Output the (x, y) coordinate of the center of the cell containing the given text.  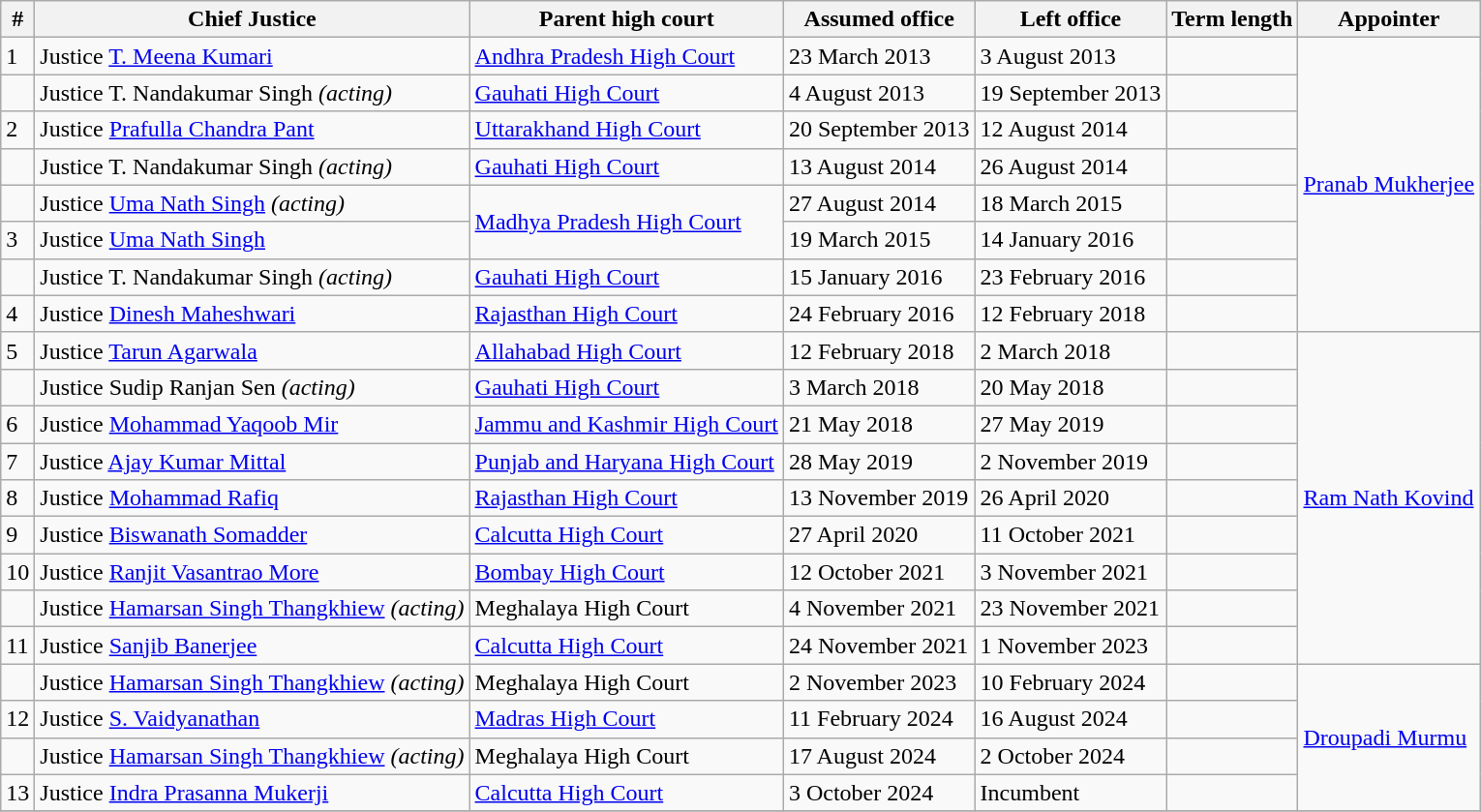
Jammu and Kashmir High Court (626, 424)
21 May 2018 (879, 424)
23 November 2021 (1071, 609)
2 (17, 130)
11 (17, 646)
26 April 2020 (1071, 498)
Justice Sudip Ranjan Sen (acting) (252, 387)
16 August 2024 (1071, 719)
4 (17, 314)
1 November 2023 (1071, 646)
Allahabad High Court (626, 350)
10 February 2024 (1071, 682)
13 (17, 793)
18 March 2015 (1071, 203)
12 October 2021 (879, 572)
20 September 2013 (879, 130)
26 August 2014 (1071, 166)
Justice Mohammad Yaqoob Mir (252, 424)
Justice Uma Nath Singh (acting) (252, 203)
Parent high court (626, 19)
27 August 2014 (879, 203)
Justice T. Meena Kumari (252, 56)
Justice Dinesh Maheshwari (252, 314)
3 October 2024 (879, 793)
4 August 2013 (879, 93)
23 February 2016 (1071, 277)
7 (17, 462)
Left office (1071, 19)
Madras High Court (626, 719)
Appointer (1389, 19)
11 February 2024 (879, 719)
Punjab and Haryana High Court (626, 462)
Ram Nath Kovind (1389, 497)
12 August 2014 (1071, 130)
Assumed office (879, 19)
Droupadi Murmu (1389, 737)
Justice Tarun Agarwala (252, 350)
Pranab Mukherjee (1389, 185)
10 (17, 572)
Term length (1232, 19)
Justice Ranjit Vasantrao More (252, 572)
3 August 2013 (1071, 56)
Madhya Pradesh High Court (626, 222)
4 November 2021 (879, 609)
15 January 2016 (879, 277)
17 August 2024 (879, 756)
11 October 2021 (1071, 535)
19 September 2013 (1071, 93)
Justice Mohammad Rafiq (252, 498)
27 April 2020 (879, 535)
Justice Ajay Kumar Mittal (252, 462)
Justice S. Vaidyanathan (252, 719)
12 (17, 719)
Justice Sanjib Banerjee (252, 646)
Uttarakhand High Court (626, 130)
6 (17, 424)
2 October 2024 (1071, 756)
3 March 2018 (879, 387)
2 March 2018 (1071, 350)
Andhra Pradesh High Court (626, 56)
Incumbent (1071, 793)
23 March 2013 (879, 56)
24 November 2021 (879, 646)
Justice Biswanath Somadder (252, 535)
# (17, 19)
13 November 2019 (879, 498)
13 August 2014 (879, 166)
19 March 2015 (879, 240)
20 May 2018 (1071, 387)
Justice Prafulla Chandra Pant (252, 130)
2 November 2019 (1071, 462)
14 January 2016 (1071, 240)
Justice Uma Nath Singh (252, 240)
Bombay High Court (626, 572)
28 May 2019 (879, 462)
1 (17, 56)
Chief Justice (252, 19)
9 (17, 535)
5 (17, 350)
2 November 2023 (879, 682)
27 May 2019 (1071, 424)
Justice Indra Prasanna Mukerji (252, 793)
24 February 2016 (879, 314)
3 November 2021 (1071, 572)
8 (17, 498)
3 (17, 240)
